For the text-containing cell, return its midpoint in [X, Y] coordinate format. 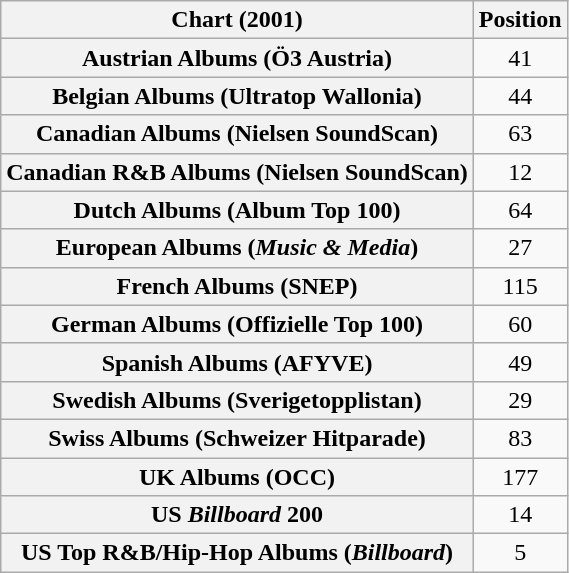
14 [520, 515]
83 [520, 438]
Spanish Albums (AFYVE) [238, 362]
Austrian Albums (Ö3 Austria) [238, 58]
44 [520, 96]
12 [520, 172]
63 [520, 134]
29 [520, 400]
Canadian R&B Albums (Nielsen SoundScan) [238, 172]
US Billboard 200 [238, 515]
64 [520, 210]
UK Albums (OCC) [238, 477]
Belgian Albums (Ultratop Wallonia) [238, 96]
Dutch Albums (Album Top 100) [238, 210]
Chart (2001) [238, 20]
European Albums (Music & Media) [238, 248]
Swiss Albums (Schweizer Hitparade) [238, 438]
5 [520, 553]
US Top R&B/Hip-Hop Albums (Billboard) [238, 553]
Swedish Albums (Sverigetopplistan) [238, 400]
177 [520, 477]
27 [520, 248]
60 [520, 324]
49 [520, 362]
German Albums (Offizielle Top 100) [238, 324]
115 [520, 286]
Canadian Albums (Nielsen SoundScan) [238, 134]
Position [520, 20]
French Albums (SNEP) [238, 286]
41 [520, 58]
